For the text-containing cell, return its midpoint in (x, y) coordinate format. 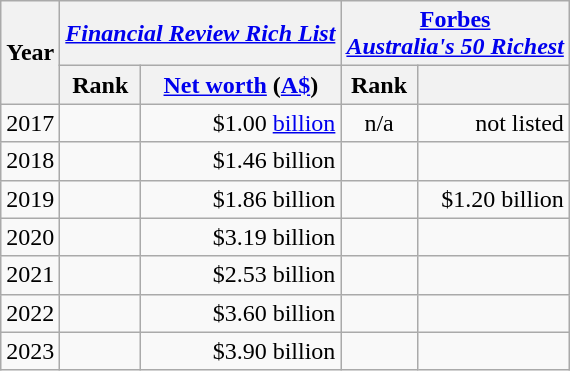
$3.90 billion (241, 351)
2017 (30, 123)
$1.46 billion (241, 161)
2022 (30, 313)
Financial Review Rich List (200, 34)
$3.60 billion (241, 313)
2023 (30, 351)
2019 (30, 199)
n/a (379, 123)
$2.53 billion (241, 275)
$1.00 billion (241, 123)
$1.20 billion (493, 199)
2018 (30, 161)
$1.86 billion (241, 199)
$3.19 billion (241, 237)
Year (30, 52)
Net worth (A$) (241, 85)
2021 (30, 275)
ForbesAustralia's 50 Richest (455, 34)
not listed (493, 123)
2020 (30, 237)
